For the text-containing cell, return its midpoint in [X, Y] coordinate format. 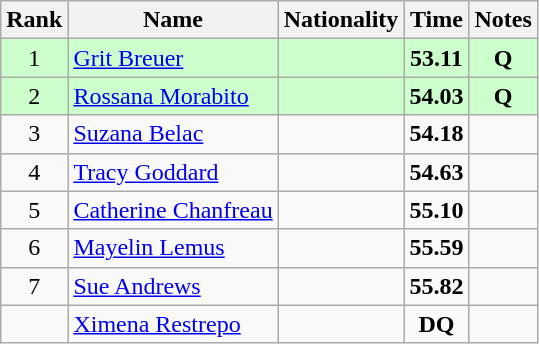
Catherine Chanfreau [173, 210]
Sue Andrews [173, 286]
Rank [34, 20]
Ximena Restrepo [173, 324]
Time [436, 20]
Nationality [341, 20]
2 [34, 96]
55.59 [436, 248]
54.63 [436, 172]
54.03 [436, 96]
54.18 [436, 134]
Tracy Goddard [173, 172]
Name [173, 20]
Notes [503, 20]
4 [34, 172]
55.10 [436, 210]
7 [34, 286]
DQ [436, 324]
Suzana Belac [173, 134]
3 [34, 134]
55.82 [436, 286]
6 [34, 248]
5 [34, 210]
53.11 [436, 58]
Rossana Morabito [173, 96]
Grit Breuer [173, 58]
1 [34, 58]
Mayelin Lemus [173, 248]
